Determine the [X, Y] coordinate at the center of the cell enclosing the given text.  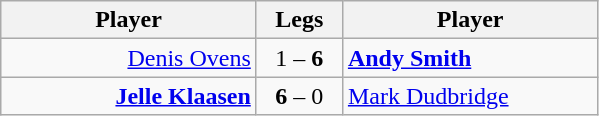
Legs [299, 20]
Denis Ovens [129, 58]
6 – 0 [299, 96]
Andy Smith [470, 58]
1 – 6 [299, 58]
Jelle Klaasen [129, 96]
Mark Dudbridge [470, 96]
